Find where the given text appears and provide that cell's center as (x, y) coordinate. 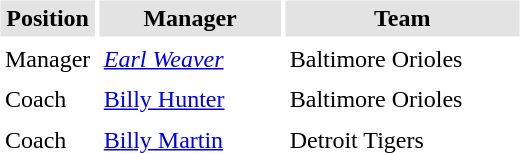
Earl Weaver (190, 59)
Billy Hunter (190, 100)
Position (47, 18)
Team (402, 18)
Coach (47, 100)
